Detect which cell encompasses the target text, then output its [X, Y] center coordinate. 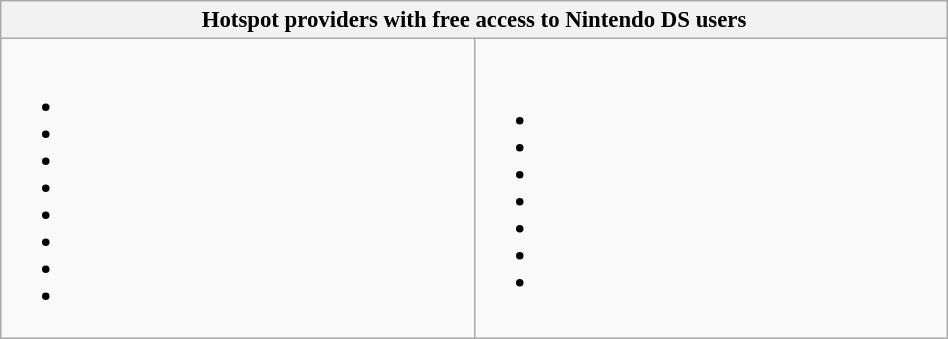
Hotspot providers with free access to Nintendo DS users [474, 20]
